Capture the cell that displays the provided text and extract its (X, Y) central coordinate. 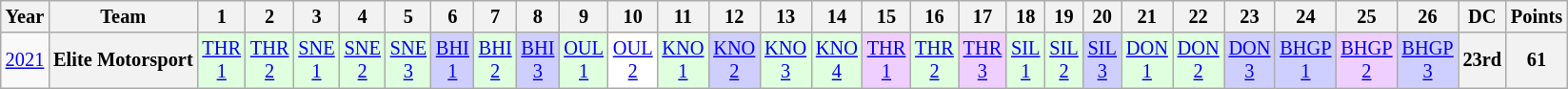
20 (1102, 16)
17 (982, 16)
Team (123, 16)
KNO3 (785, 60)
12 (734, 16)
13 (785, 16)
61 (1537, 60)
THR3 (982, 60)
2021 (25, 60)
OUL2 (633, 60)
16 (934, 16)
DON1 (1147, 60)
Year (25, 16)
Points (1537, 16)
3 (316, 16)
SIL1 (1025, 60)
KNO2 (734, 60)
21 (1147, 16)
10 (633, 16)
2 (269, 16)
BHI1 (453, 60)
14 (837, 16)
SNE2 (363, 60)
24 (1305, 16)
OUL1 (584, 60)
BHGP1 (1305, 60)
22 (1199, 16)
SNE3 (408, 60)
BHGP2 (1366, 60)
7 (495, 16)
BHI3 (539, 60)
DON2 (1199, 60)
25 (1366, 16)
8 (539, 16)
26 (1427, 16)
5 (408, 16)
DON3 (1250, 60)
DC (1482, 16)
SIL3 (1102, 60)
18 (1025, 16)
SIL2 (1063, 60)
SNE1 (316, 60)
1 (222, 16)
BHGP3 (1427, 60)
Elite Motorsport (123, 60)
BHI2 (495, 60)
23rd (1482, 60)
KNO4 (837, 60)
11 (683, 16)
KNO1 (683, 60)
15 (886, 16)
19 (1063, 16)
9 (584, 16)
23 (1250, 16)
4 (363, 16)
6 (453, 16)
